Pinpoint the cell where the given text exists, returning its (x, y) midpoint coordinate. 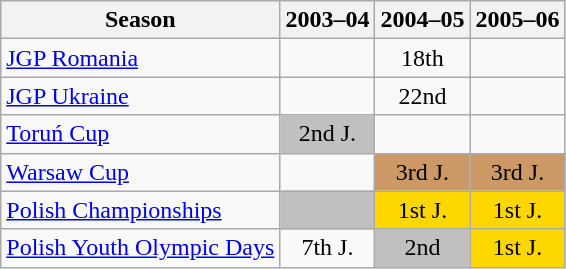
2004–05 (422, 20)
Season (140, 20)
2003–04 (328, 20)
22nd (422, 96)
2nd J. (328, 134)
Polish Youth Olympic Days (140, 248)
Toruń Cup (140, 134)
Warsaw Cup (140, 172)
18th (422, 58)
2005–06 (518, 20)
Polish Championships (140, 210)
JGP Ukraine (140, 96)
7th J. (328, 248)
JGP Romania (140, 58)
2nd (422, 248)
